Output the [X, Y] coordinate of the center of the cell containing the given text.  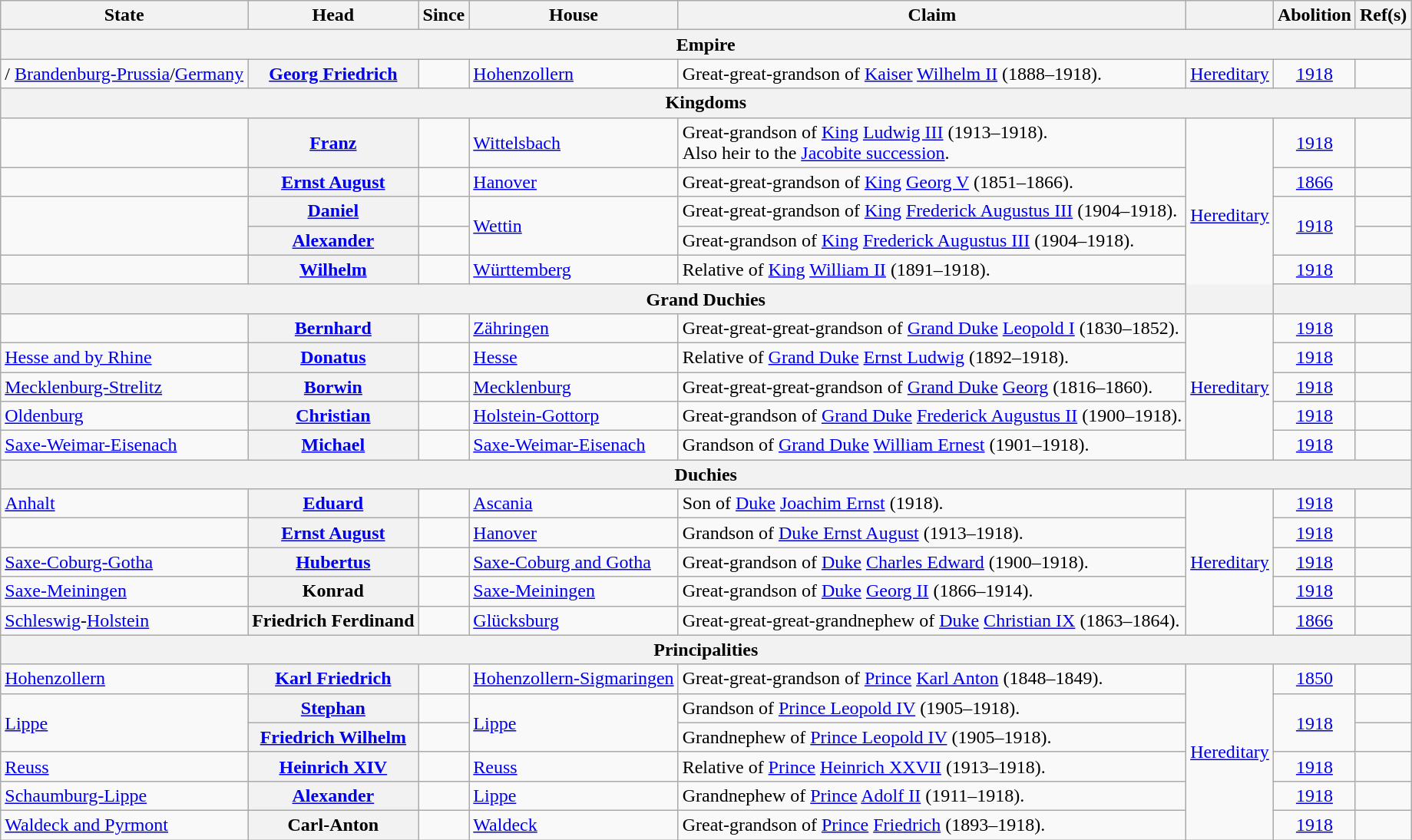
Hubertus [333, 562]
Wittelsbach [574, 143]
State [124, 15]
Oldenburg [124, 416]
Great-grandson of Duke Charles Edward (1900–1918). [932, 562]
Kingdoms [706, 103]
Hesse [574, 357]
Duchies [706, 475]
Holstein-Gottorp [574, 416]
Claim [932, 15]
Grandnephew of Prince Adolf II (1911–1918). [932, 795]
Georg Friedrich [333, 74]
Glücksburg [574, 620]
Saxe-Coburg-Gotha [124, 562]
Great-great-great-grandson of Grand Duke Georg (1816–1860). [932, 386]
Principalities [706, 650]
Anhalt [124, 504]
Great-great-great-grandson of Grand Duke Leopold I (1830–1852). [932, 328]
Since [444, 15]
Wilhelm [333, 270]
Relative of King William II (1891–1918). [932, 270]
Friedrich Wilhelm [333, 737]
Relative of Grand Duke Ernst Ludwig (1892–1918). [932, 357]
Great-grandson of Grand Duke Frederick Augustus II (1900–1918). [932, 416]
Württemberg [574, 270]
Franz [333, 143]
Great-great-grandson of Prince Karl Anton (1848–1849). [932, 679]
Borwin [333, 386]
Relative of Prince Heinrich XXVII (1913–1918). [932, 766]
Mecklenburg-Strelitz [124, 386]
Ref(s) [1383, 15]
Konrad [333, 591]
Donatus [333, 357]
Great-grandson of Duke Georg II (1866–1914). [932, 591]
Hohenzollern-Sigmaringen [574, 679]
Great-great-grandson of King Frederick Augustus III (1904–1918). [932, 211]
1850 [1314, 679]
Head [333, 15]
Son of Duke Joachim Ernst (1918). [932, 504]
House [574, 15]
Saxe-Coburg and Gotha [574, 562]
Michael [333, 445]
Grand Duchies [706, 299]
Karl Friedrich [333, 679]
Waldeck [574, 825]
Great-great-great-grandnephew of Duke Christian IX (1863–1864). [932, 620]
Christian [333, 416]
Bernhard [333, 328]
Mecklenburg [574, 386]
Grandson of Prince Leopold IV (1905–1918). [932, 708]
Empire [706, 45]
Grandson of Duke Ernst August (1913–1918). [932, 533]
/ Brandenburg-Prussia/Germany [124, 74]
Grandson of Grand Duke William Ernest (1901–1918). [932, 445]
Wettin [574, 226]
Ascania [574, 504]
Carl-Anton [333, 825]
Schleswig-Holstein [124, 620]
Great-grandson of King Ludwig III (1913–1918).Also heir to the Jacobite succession. [932, 143]
Great-great-grandson of King Georg V (1851–1866). [932, 182]
Friedrich Ferdinand [333, 620]
Grandnephew of Prince Leopold IV (1905–1918). [932, 737]
Stephan [333, 708]
Zähringen [574, 328]
Waldeck and Pyrmont [124, 825]
Schaumburg-Lippe [124, 795]
Daniel [333, 211]
Abolition [1314, 15]
Hesse and by Rhine [124, 357]
Eduard [333, 504]
Great-grandson of King Frederick Augustus III (1904–1918). [932, 240]
Great-great-grandson of Kaiser Wilhelm II (1888–1918). [932, 74]
Heinrich XIV [333, 766]
Great-grandson of Prince Friedrich (1893–1918). [932, 825]
